Extract the [x, y] coordinate from the center of the cell holding the provided text.  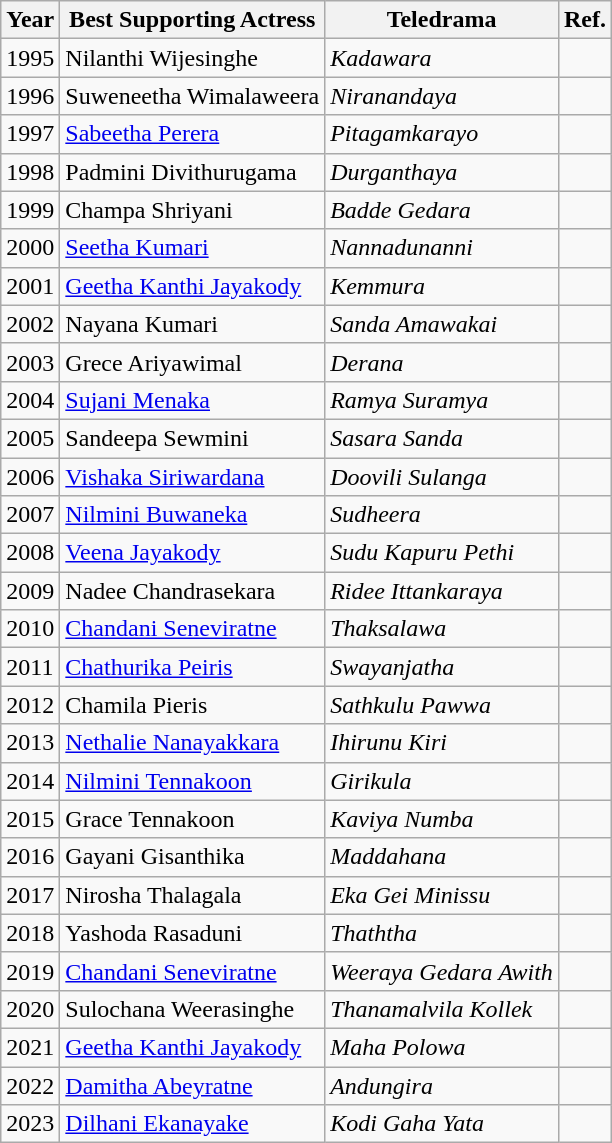
2008 [30, 553]
1998 [30, 172]
Chamila Pieris [192, 705]
Ref. [584, 20]
1995 [30, 58]
Year [30, 20]
Nannadunanni [442, 248]
Sathkulu Pawwa [442, 705]
2010 [30, 629]
Andungira [442, 1085]
Thanamalvila Kollek [442, 1009]
2006 [30, 477]
Maddahana [442, 857]
2016 [30, 857]
Pitagamkarayo [442, 134]
Thaththa [442, 933]
2023 [30, 1124]
Maha Polowa [442, 1047]
Sudheera [442, 515]
2000 [30, 248]
Nirosha Thalagala [192, 895]
Grece Ariyawimal [192, 362]
Thaksalawa [442, 629]
Sanda Amawakai [442, 324]
Nilmini Buwaneka [192, 515]
2012 [30, 705]
2017 [30, 895]
Nilmini Tennakoon [192, 781]
Kadawara [442, 58]
2019 [30, 971]
Champa Shriyani [192, 210]
Derana [442, 362]
2013 [30, 743]
Grace Tennakoon [192, 819]
Gayani Gisanthika [192, 857]
Durganthaya [442, 172]
Eka Gei Minissu [442, 895]
Sujani Menaka [192, 400]
Suweneetha Wimalaweera [192, 96]
Padmini Divithurugama [192, 172]
Sabeetha Perera [192, 134]
1999 [30, 210]
2022 [30, 1085]
Teledrama [442, 20]
2009 [30, 591]
Girikula [442, 781]
Doovili Sulanga [442, 477]
Weeraya Gedara Awith [442, 971]
2014 [30, 781]
2011 [30, 667]
2021 [30, 1047]
Niranandaya [442, 96]
Best Supporting Actress [192, 20]
Yashoda Rasaduni [192, 933]
Sasara Sanda [442, 438]
Ridee Ittankaraya [442, 591]
Damitha Abeyratne [192, 1085]
2007 [30, 515]
2020 [30, 1009]
Swayanjatha [442, 667]
2004 [30, 400]
Nilanthi Wijesinghe [192, 58]
2002 [30, 324]
Vishaka Siriwardana [192, 477]
Chathurika Peiris [192, 667]
2018 [30, 933]
2005 [30, 438]
Kaviya Numba [442, 819]
Nethalie Nanayakkara [192, 743]
Badde Gedara [442, 210]
Seetha Kumari [192, 248]
Sudu Kapuru Pethi [442, 553]
Kemmura [442, 286]
Veena Jayakody [192, 553]
Sulochana Weerasinghe [192, 1009]
1996 [30, 96]
Dilhani Ekanayake [192, 1124]
Ihirunu Kiri [442, 743]
Sandeepa Sewmini [192, 438]
2003 [30, 362]
1997 [30, 134]
2001 [30, 286]
Kodi Gaha Yata [442, 1124]
2015 [30, 819]
Nadee Chandrasekara [192, 591]
Nayana Kumari [192, 324]
Ramya Suramya [442, 400]
